Determine the (X, Y) coordinate at the center of the cell enclosing the given text.  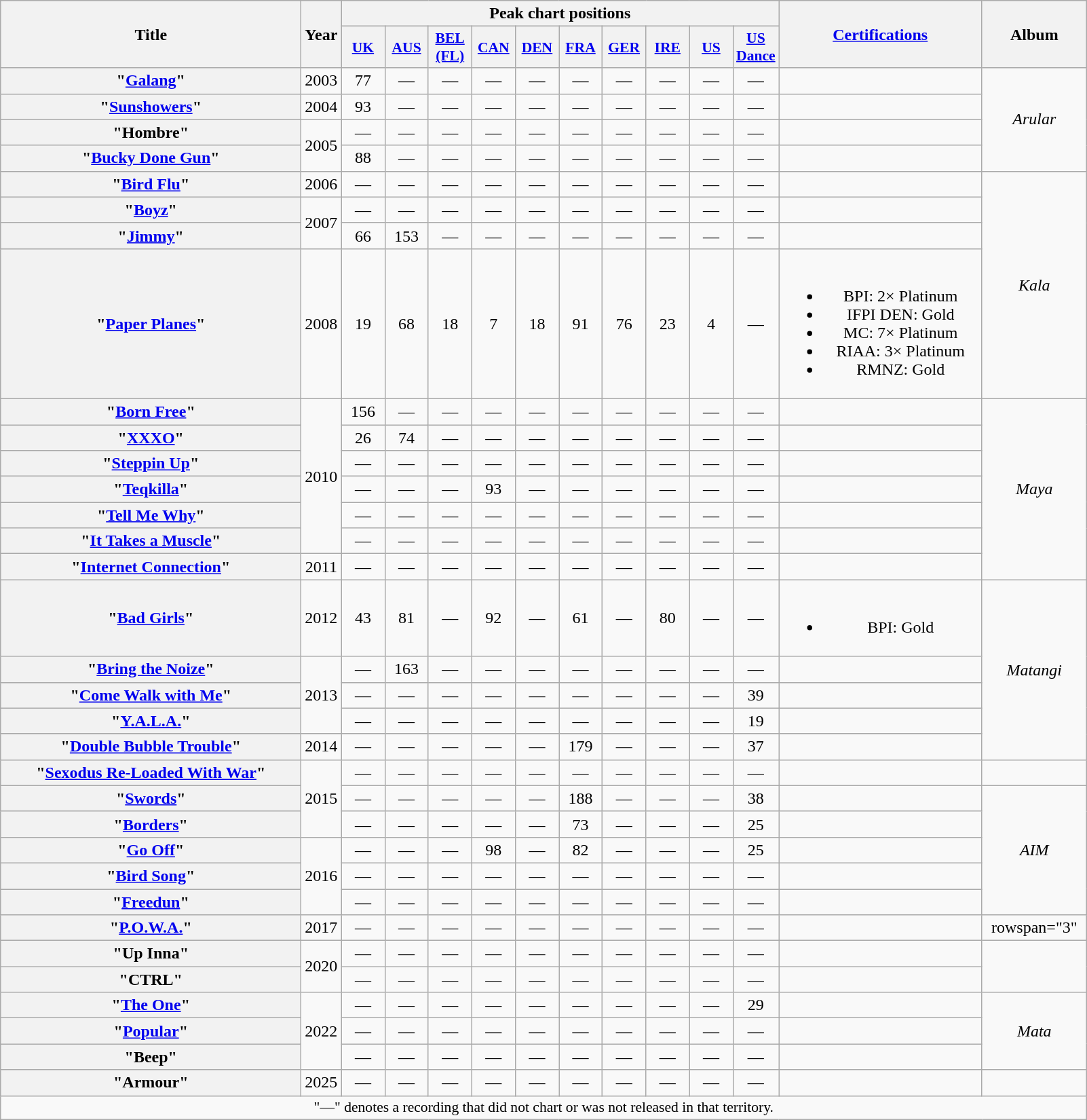
"Popular" (151, 1031)
Arular (1034, 119)
"Bucky Done Gun" (151, 158)
DEN (537, 48)
2012 (322, 618)
2016 (322, 876)
2005 (322, 145)
"Bird Song" (151, 876)
"Bird Flu" (151, 184)
2008 (322, 323)
"Come Walk with Me" (151, 695)
BEL(FL) (450, 48)
"CTRL" (151, 979)
2025 (322, 1083)
Matangi (1034, 669)
"Armour" (151, 1083)
156 (363, 411)
FRA (581, 48)
188 (581, 798)
US (711, 48)
"P.O.W.A." (151, 928)
Mata (1034, 1031)
"Up Inna" (151, 954)
AIM (1034, 850)
Peak chart positions (560, 14)
29 (756, 1005)
"Y.A.L.A." (151, 721)
"Bad Girls" (151, 618)
7 (493, 323)
"Swords" (151, 798)
2003 (322, 81)
BPI: 2× PlatinumIFPI DEN: GoldMC: 7× PlatinumRIAA: 3× PlatinumRMNZ: Gold (881, 323)
"Double Bubble Trouble" (151, 747)
Kala (1034, 285)
"Jimmy" (151, 236)
rowspan="3" (1034, 928)
USDance (756, 48)
98 (493, 850)
2015 (322, 798)
88 (363, 158)
"Go Off" (151, 850)
AUS (406, 48)
91 (581, 323)
23 (668, 323)
80 (668, 618)
"XXXO" (151, 438)
"Teqkilla" (151, 489)
"Born Free" (151, 411)
73 (581, 824)
26 (363, 438)
"Beep" (151, 1057)
"Tell Me Why" (151, 515)
"The One" (151, 1005)
74 (406, 438)
2011 (322, 567)
"Paper Planes" (151, 323)
82 (581, 850)
39 (756, 695)
"Borders" (151, 824)
Title (151, 34)
2007 (322, 223)
Maya (1034, 489)
UK (363, 48)
66 (363, 236)
2013 (322, 695)
2017 (322, 928)
2014 (322, 747)
2004 (322, 107)
76 (624, 323)
"It Takes a Muscle" (151, 541)
"Hombre" (151, 132)
153 (406, 236)
77 (363, 81)
38 (756, 798)
IRE (668, 48)
2010 (322, 476)
CAN (493, 48)
"Galang" (151, 81)
Certifications (881, 34)
"Boyz" (151, 210)
2022 (322, 1031)
"Internet Connection" (151, 567)
37 (756, 747)
43 (363, 618)
163 (406, 669)
GER (624, 48)
Year (322, 34)
92 (493, 618)
"—" denotes a recording that did not chart or was not released in that territory. (544, 1108)
"Freedun" (151, 902)
61 (581, 618)
Album (1034, 34)
"Sexodus Re-Loaded With War" (151, 772)
179 (581, 747)
2020 (322, 967)
4 (711, 323)
BPI: Gold (881, 618)
"Bring the Noize" (151, 669)
2006 (322, 184)
68 (406, 323)
"Steppin Up" (151, 464)
81 (406, 618)
"Sunshowers" (151, 107)
